Search for the cell housing the specified text and yield its (x, y) center coordinate. 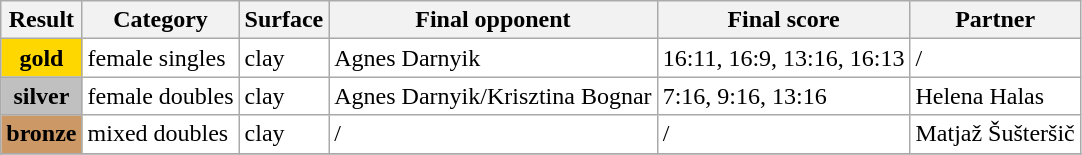
Surface (284, 20)
Helena Halas (995, 96)
female singles (160, 58)
Agnes Darnyik/Krisztina Bognar (493, 96)
bronze (42, 134)
female doubles (160, 96)
mixed doubles (160, 134)
Final opponent (493, 20)
silver (42, 96)
Partner (995, 20)
Final score (784, 20)
gold (42, 58)
Category (160, 20)
Agnes Darnyik (493, 58)
Result (42, 20)
16:11, 16:9, 13:16, 16:13 (784, 58)
7:16, 9:16, 13:16 (784, 96)
Matjaž Šušteršič (995, 134)
